Pinpoint the cell where the given text exists, returning its [X, Y] midpoint coordinate. 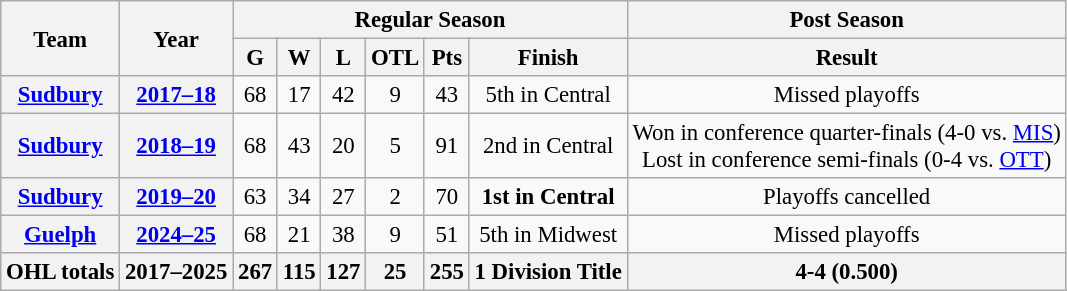
G [256, 58]
Year [176, 38]
2018–19 [176, 146]
20 [344, 146]
2 [396, 197]
Team [60, 38]
2nd in Central [548, 146]
W [299, 58]
27 [344, 197]
21 [299, 235]
5 [396, 146]
91 [446, 146]
Guelph [60, 235]
34 [299, 197]
2019–20 [176, 197]
Post Season [846, 20]
63 [256, 197]
5th in Midwest [548, 235]
70 [446, 197]
Finish [548, 58]
51 [446, 235]
Pts [446, 58]
1st in Central [548, 197]
Result [846, 58]
Playoffs cancelled [846, 197]
5th in Central [548, 95]
L [344, 58]
2024–25 [176, 235]
42 [344, 95]
17 [299, 95]
OTL [396, 58]
Regular Season [430, 20]
Won in conference quarter-finals (4-0 vs. MIS) Lost in conference semi-finals (0-4 vs. OTT) [846, 146]
2017–18 [176, 95]
38 [344, 235]
